For the text-containing cell, return its midpoint in (x, y) coordinate format. 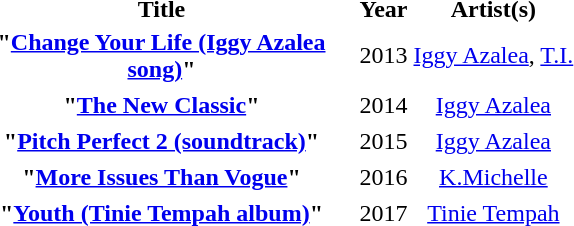
2015 (384, 141)
2016 (384, 177)
2014 (384, 105)
2013 (384, 56)
